Return the (x, y) coordinate for the center point of the cell that contains the specified text.  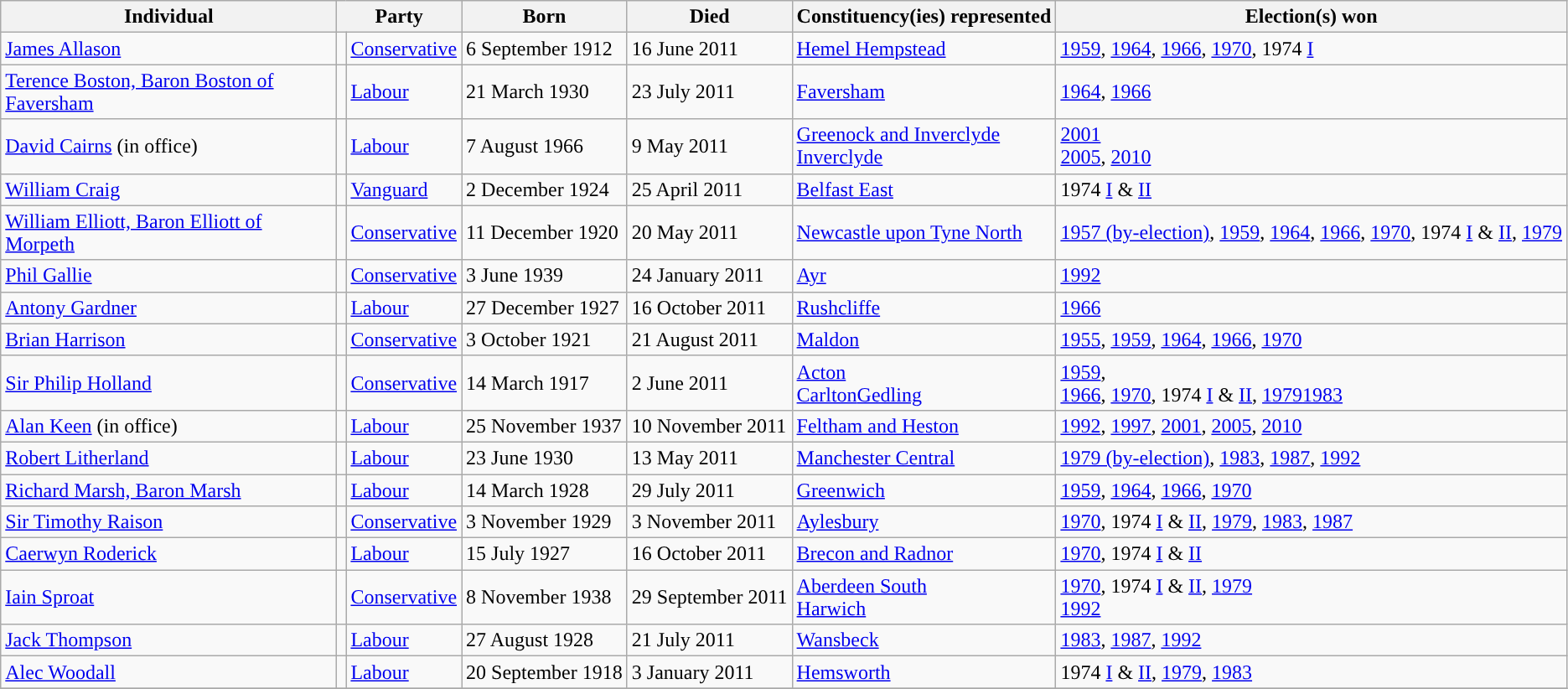
William Elliott, Baron Elliott of Morpeth (169, 233)
25 November 1937 (545, 426)
3 October 1921 (545, 339)
29 July 2011 (709, 490)
1955, 1959, 1964, 1966, 1970 (1312, 339)
24 January 2011 (709, 276)
1970, 1974 I & II, 19791992 (1312, 597)
Rushcliffe (924, 308)
Constituency(ies) represented (924, 17)
William Craig (169, 189)
Terence Boston, Baron Boston of Faversham (169, 92)
Maldon (924, 339)
20012005, 2010 (1312, 146)
Brian Harrison (169, 339)
20 September 1918 (545, 672)
1959,1966, 1970, 1974 I & II, 19791983 (1312, 382)
15 July 1927 (545, 554)
7 August 1966 (545, 146)
1964, 1966 (1312, 92)
3 November 2011 (709, 522)
1983, 1987, 1992 (1312, 640)
Caerwyn Roderick (169, 554)
1959, 1964, 1966, 1970 (1312, 490)
29 September 2011 (709, 597)
25 April 2011 (709, 189)
11 December 1920 (545, 233)
8 November 1938 (545, 597)
Vanguard (404, 189)
27 December 1927 (545, 308)
14 March 1928 (545, 490)
6 September 1912 (545, 49)
1979 (by-election), 1983, 1987, 1992 (1312, 458)
Individual (169, 17)
21 July 2011 (709, 640)
23 July 2011 (709, 92)
3 January 2011 (709, 672)
1970, 1974 I & II, 1979, 1983, 1987 (1312, 522)
Hemsworth (924, 672)
Richard Marsh, Baron Marsh (169, 490)
1974 I & II, 1979, 1983 (1312, 672)
Antony Gardner (169, 308)
Newcastle upon Tyne North (924, 233)
ActonCarltonGedling (924, 382)
2 December 1924 (545, 189)
27 August 1928 (545, 640)
Iain Sproat (169, 597)
Jack Thompson (169, 640)
1974 I & II (1312, 189)
David Cairns (in office) (169, 146)
16 June 2011 (709, 49)
9 May 2011 (709, 146)
Manchester Central (924, 458)
3 June 1939 (545, 276)
Feltham and Heston (924, 426)
Born (545, 17)
1966 (1312, 308)
Faversham (924, 92)
Hemel Hempstead (924, 49)
23 June 1930 (545, 458)
1970, 1974 I & II (1312, 554)
Sir Timothy Raison (169, 522)
Alan Keen (in office) (169, 426)
Died (709, 17)
Belfast East (924, 189)
1957 (by-election), 1959, 1964, 1966, 1970, 1974 I & II, 1979 (1312, 233)
Wansbeck (924, 640)
Election(s) won (1312, 17)
20 May 2011 (709, 233)
2 June 2011 (709, 382)
Greenock and InverclydeInverclyde (924, 146)
14 March 1917 (545, 382)
1992 (1312, 276)
Party (399, 17)
21 March 1930 (545, 92)
Ayr (924, 276)
Sir Philip Holland (169, 382)
Phil Gallie (169, 276)
21 August 2011 (709, 339)
Greenwich (924, 490)
Aylesbury (924, 522)
13 May 2011 (709, 458)
1959, 1964, 1966, 1970, 1974 I (1312, 49)
Alec Woodall (169, 672)
10 November 2011 (709, 426)
James Allason (169, 49)
Aberdeen SouthHarwich (924, 597)
Robert Litherland (169, 458)
Brecon and Radnor (924, 554)
1992, 1997, 2001, 2005, 2010 (1312, 426)
3 November 1929 (545, 522)
